Return (X, Y) of the center of cell containing provided text 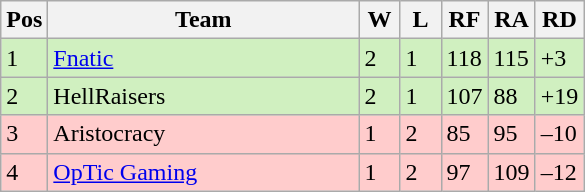
118 (464, 58)
85 (464, 134)
RD (560, 20)
RA (512, 20)
3 (24, 134)
L (420, 20)
Team (204, 20)
–12 (560, 172)
97 (464, 172)
Fnatic (204, 58)
OpTic Gaming (204, 172)
Pos (24, 20)
HellRaisers (204, 96)
95 (512, 134)
RF (464, 20)
4 (24, 172)
109 (512, 172)
W (380, 20)
88 (512, 96)
–10 (560, 134)
+3 (560, 58)
107 (464, 96)
115 (512, 58)
+19 (560, 96)
Aristocracy (204, 134)
